For the text-containing cell, return its midpoint in (x, y) coordinate format. 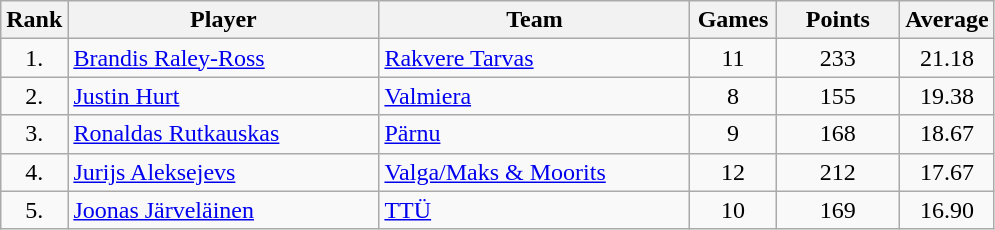
19.38 (948, 96)
17.67 (948, 172)
Valmiera (534, 96)
Player (224, 20)
4. (34, 172)
16.90 (948, 210)
12 (733, 172)
9 (733, 134)
10 (733, 210)
TTÜ (534, 210)
Team (534, 20)
Rakvere Tarvas (534, 58)
155 (838, 96)
Average (948, 20)
233 (838, 58)
168 (838, 134)
8 (733, 96)
21.18 (948, 58)
Jurijs Aleksejevs (224, 172)
Pärnu (534, 134)
Joonas Järveläinen (224, 210)
Justin Hurt (224, 96)
Ronaldas Rutkauskas (224, 134)
169 (838, 210)
2. (34, 96)
Valga/Maks & Moorits (534, 172)
1. (34, 58)
5. (34, 210)
3. (34, 134)
11 (733, 58)
212 (838, 172)
Rank (34, 20)
18.67 (948, 134)
Games (733, 20)
Brandis Raley-Ross (224, 58)
Points (838, 20)
